Determine the (X, Y) coordinate at the center of the cell enclosing the given text.  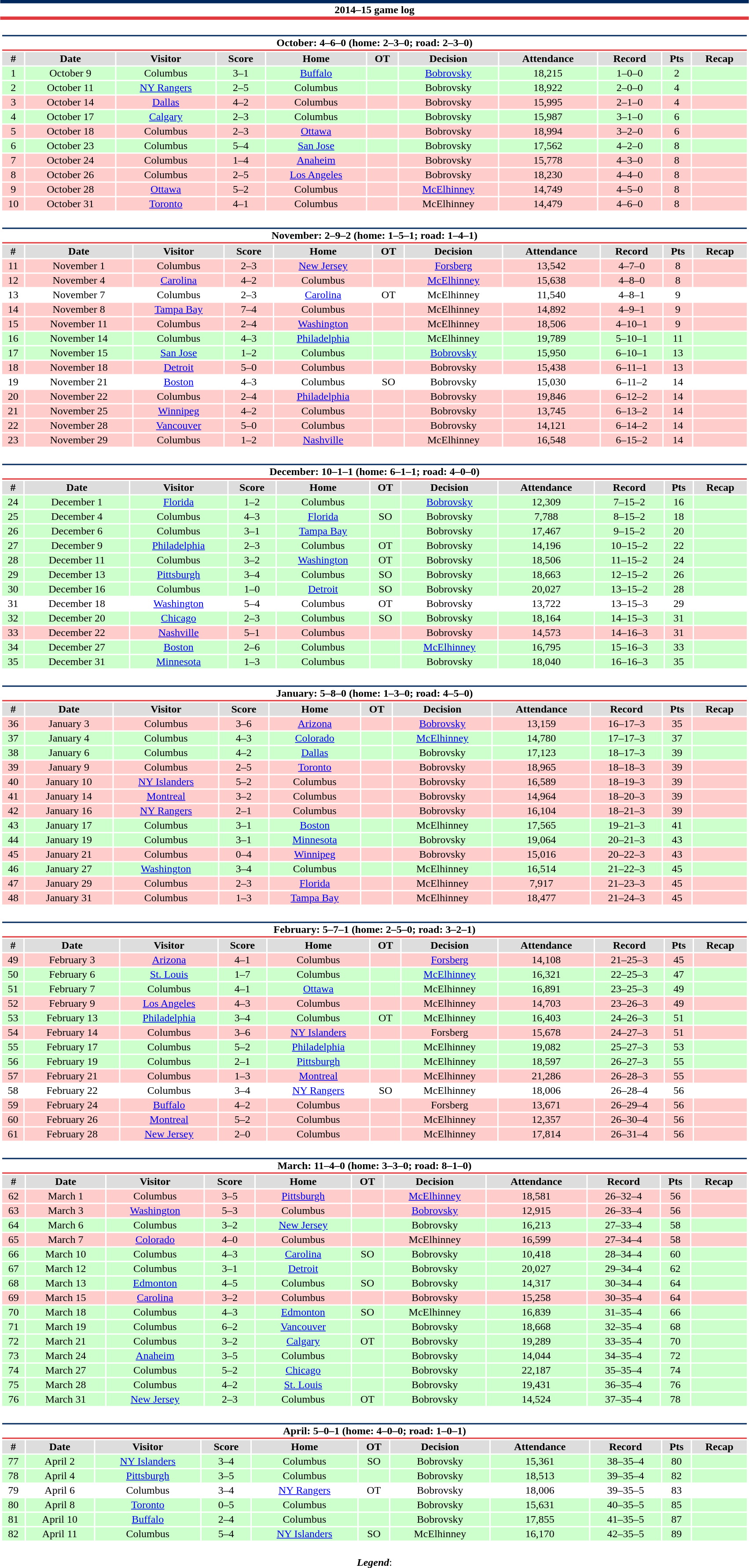
26–31–4 (629, 1134)
December 13 (77, 575)
October 31 (70, 204)
7 (13, 161)
February 28 (72, 1134)
4–9–1 (632, 309)
12–15–2 (629, 575)
16,213 (536, 1225)
December 6 (77, 531)
11–15–2 (629, 560)
December 16 (77, 589)
30–34–4 (624, 1283)
22–25–3 (629, 974)
4–5–0 (629, 190)
15,631 (540, 1505)
14,524 (536, 1399)
48 (13, 898)
21,286 (547, 1076)
14,108 (547, 960)
12 (13, 280)
20–22–3 (627, 855)
15,638 (551, 280)
14–16–3 (629, 633)
18–17–3 (627, 753)
17,565 (541, 826)
18,668 (536, 1327)
4–6–0 (629, 204)
November: 2–9–2 (home: 1–5–1; road: 1–4–1) (374, 236)
February 24 (72, 1105)
March 3 (66, 1211)
5 (13, 132)
16,891 (547, 989)
17,123 (541, 753)
7–15–2 (629, 502)
14,964 (541, 797)
14–15–3 (629, 618)
15,016 (541, 855)
January 29 (69, 884)
14,044 (536, 1356)
March 10 (66, 1254)
39–35–4 (626, 1476)
March 28 (66, 1385)
April 8 (60, 1505)
52 (13, 1003)
15,361 (540, 1462)
6–11–2 (632, 382)
8–15–2 (629, 517)
40–35–5 (626, 1505)
34–35–4 (624, 1356)
4–10–1 (632, 324)
41–35–5 (626, 1520)
37–35–4 (624, 1399)
November 11 (79, 324)
1–0–0 (629, 73)
7–4 (249, 309)
10 (13, 204)
13–15–3 (629, 604)
February 14 (72, 1032)
17–17–3 (627, 738)
39–35–5 (626, 1491)
18,994 (548, 132)
38–35–4 (626, 1462)
5–10–1 (632, 338)
4–0 (230, 1240)
December 20 (77, 618)
December 1 (77, 502)
21–23–3 (627, 884)
19–21–3 (627, 826)
February 13 (72, 1018)
18–20–3 (627, 797)
November 1 (79, 266)
31–35–4 (624, 1312)
19,064 (541, 840)
32 (13, 618)
13,722 (546, 604)
11,540 (551, 295)
63 (13, 1211)
29–34–4 (624, 1269)
57 (13, 1076)
March 15 (66, 1298)
17,562 (548, 146)
35–35–4 (624, 1370)
December 9 (77, 546)
4–4–0 (629, 175)
1–7 (242, 974)
December 18 (77, 604)
16,170 (540, 1534)
30 (13, 589)
14,121 (551, 425)
February 6 (72, 974)
85 (677, 1505)
March 31 (66, 1399)
4–8–1 (632, 295)
12,915 (536, 1211)
19 (13, 382)
January 10 (69, 782)
50 (13, 974)
75 (13, 1385)
18,581 (536, 1196)
18,164 (546, 618)
December 22 (77, 633)
40 (13, 782)
November 7 (79, 295)
November 8 (79, 309)
42 (13, 811)
February 19 (72, 1061)
2–0–0 (629, 88)
3–1–0 (629, 117)
18–21–3 (627, 811)
April: 5–0–1 (home: 4–0–0; road: 1–0–1) (374, 1431)
25 (13, 517)
November 4 (79, 280)
12,309 (546, 502)
23–25–3 (629, 989)
24–26–3 (629, 1018)
20–21–3 (627, 840)
16,795 (546, 647)
April 2 (60, 1462)
15,995 (548, 102)
February 3 (72, 960)
61 (13, 1134)
February 22 (72, 1090)
14,317 (536, 1283)
6–15–2 (632, 440)
March 7 (66, 1240)
87 (677, 1520)
16,403 (547, 1018)
23 (13, 440)
April 4 (60, 1476)
15–16–3 (629, 647)
February 7 (72, 989)
6–12–2 (632, 396)
13,745 (551, 411)
March 24 (66, 1356)
25–27–3 (629, 1047)
November 21 (79, 382)
2014–15 game log (374, 10)
16,839 (536, 1312)
October 23 (70, 146)
0–4 (244, 855)
26–30–4 (629, 1119)
November 15 (79, 353)
15 (13, 324)
26–29–4 (629, 1105)
1–0 (252, 589)
16,548 (551, 440)
18,215 (548, 73)
32–35–4 (624, 1327)
October 26 (70, 175)
21 (13, 411)
1 (13, 73)
9–15–2 (629, 531)
7,788 (546, 517)
January 21 (69, 855)
30–35–4 (624, 1298)
17,855 (540, 1520)
October 18 (70, 132)
54 (13, 1032)
81 (13, 1520)
16,104 (541, 811)
7,917 (541, 884)
January 3 (69, 724)
14,703 (547, 1003)
January 14 (69, 797)
15,778 (548, 161)
15,987 (548, 117)
19,289 (536, 1341)
16,514 (541, 869)
18,513 (540, 1476)
2–0 (242, 1134)
15,030 (551, 382)
59 (13, 1105)
13,542 (551, 266)
15,950 (551, 353)
January 9 (69, 768)
March 21 (66, 1341)
16–17–3 (627, 724)
October 9 (70, 73)
21–25–3 (629, 960)
March 19 (66, 1327)
December 4 (77, 517)
23–26–3 (629, 1003)
22,187 (536, 1370)
73 (13, 1356)
January: 5–8–0 (home: 1–3–0; road: 4–5–0) (374, 693)
13–15–2 (629, 589)
26–27–3 (629, 1061)
February 26 (72, 1119)
69 (13, 1298)
34 (13, 647)
17 (13, 353)
March 27 (66, 1370)
4–8–0 (632, 280)
18,230 (548, 175)
4–2–0 (629, 146)
4–5 (230, 1283)
December 27 (77, 647)
March 6 (66, 1225)
10–15–2 (629, 546)
26–32–4 (624, 1196)
February 9 (72, 1003)
13,671 (547, 1105)
November 22 (79, 396)
18–19–3 (627, 782)
21–22–3 (627, 869)
77 (13, 1462)
February 21 (72, 1076)
16,321 (547, 974)
6–14–2 (632, 425)
19,431 (536, 1385)
3 (13, 102)
November 25 (79, 411)
6–11–1 (632, 367)
March 12 (66, 1269)
March 18 (66, 1312)
67 (13, 1269)
February: 5–7–1 (home: 2–5–0; road: 3–2–1) (374, 930)
October 28 (70, 190)
14,573 (546, 633)
October 11 (70, 88)
28–34–4 (624, 1254)
33–35–4 (624, 1341)
November 18 (79, 367)
5–3 (230, 1211)
44 (13, 840)
14,892 (551, 309)
12,357 (547, 1119)
38 (13, 753)
27 (13, 546)
January 31 (69, 898)
2–6 (252, 647)
January 19 (69, 840)
November 29 (79, 440)
18,477 (541, 898)
14,479 (548, 204)
6–10–1 (632, 353)
17,814 (547, 1134)
18,663 (546, 575)
3–2–0 (629, 132)
36–35–4 (624, 1385)
71 (13, 1327)
March 13 (66, 1283)
2–1–0 (629, 102)
5–1 (252, 633)
March: 11–4–0 (home: 3–3–0; road: 8–1–0) (374, 1166)
36 (13, 724)
26–28–3 (629, 1076)
14,196 (546, 546)
14,749 (548, 190)
17,467 (546, 531)
April 10 (60, 1520)
19,789 (551, 338)
18,597 (547, 1061)
46 (13, 869)
December 11 (77, 560)
November 28 (79, 425)
January 16 (69, 811)
October 24 (70, 161)
1–4 (241, 161)
18,965 (541, 768)
6–2 (230, 1327)
4–3–0 (629, 161)
6–13–2 (632, 411)
15,258 (536, 1298)
16,589 (541, 782)
January 4 (69, 738)
16–16–3 (629, 662)
April 11 (60, 1534)
18,922 (548, 88)
24–27–3 (629, 1032)
October 17 (70, 117)
0–5 (226, 1505)
October: 4–6–0 (home: 2–3–0; road: 2–3–0) (374, 43)
15,438 (551, 367)
15,678 (547, 1032)
27–34–4 (624, 1240)
89 (677, 1534)
November 14 (79, 338)
10,418 (536, 1254)
4–7–0 (632, 266)
26–33–4 (624, 1211)
January 6 (69, 753)
83 (677, 1491)
19,846 (551, 396)
26–28–4 (629, 1090)
27–33–4 (624, 1225)
16,599 (536, 1240)
February 17 (72, 1047)
December: 10–1–1 (home: 6–1–1; road: 4–0–0) (374, 471)
13,159 (541, 724)
65 (13, 1240)
79 (13, 1491)
19,082 (547, 1047)
18–18–3 (627, 768)
October 14 (70, 102)
42–35–5 (626, 1534)
April 6 (60, 1491)
January 27 (69, 869)
January 17 (69, 826)
14,780 (541, 738)
March 1 (66, 1196)
21–24–3 (627, 898)
18,040 (546, 662)
December 31 (77, 662)
